Search for the cell housing the specified text and yield its [x, y] center coordinate. 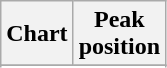
Peak position [119, 34]
Chart [37, 34]
